Determine the [X, Y] coordinate at the center of the cell enclosing the given text.  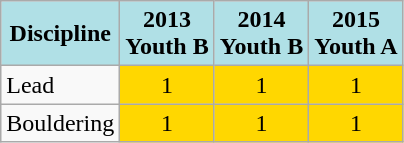
Bouldering [60, 123]
2014Youth B [261, 34]
2015Youth A [356, 34]
Discipline [60, 34]
Lead [60, 85]
2013Youth B [167, 34]
